From the cell containing the given text, extract its center point as [x, y] coordinate. 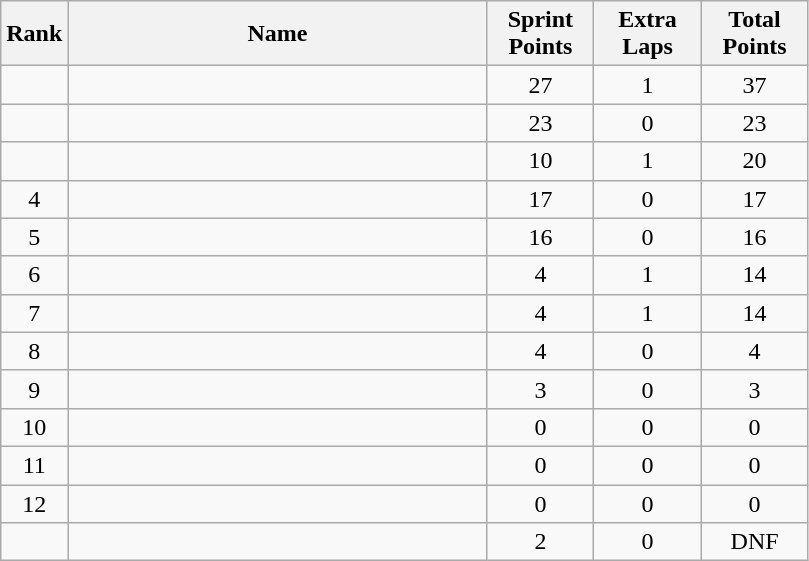
SprintPoints [540, 34]
20 [754, 161]
ExtraLaps [648, 34]
11 [34, 465]
Rank [34, 34]
8 [34, 351]
9 [34, 389]
37 [754, 85]
27 [540, 85]
12 [34, 503]
6 [34, 275]
5 [34, 237]
7 [34, 313]
Name [278, 34]
DNF [754, 542]
2 [540, 542]
TotalPoints [754, 34]
